Return the [X, Y] coordinate for the center point of the cell that contains the specified text.  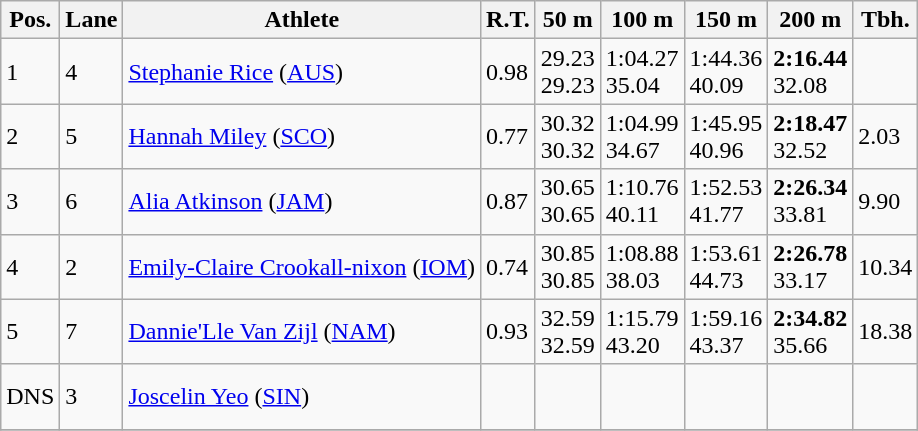
1:53.6144.73 [726, 266]
1:04.2735.04 [642, 72]
1:04.9934.67 [642, 136]
1:59.1643.37 [726, 332]
30.6530.65 [568, 202]
1:44.3640.09 [726, 72]
100 m [642, 20]
Lane [92, 20]
1:52.5341.77 [726, 202]
2:26.7833.17 [810, 266]
Pos. [30, 20]
30.3230.32 [568, 136]
0.77 [508, 136]
1:10.7640.11 [642, 202]
Athlete [302, 20]
2:26.3433.81 [810, 202]
Emily-Claire Crookall-nixon (IOM) [302, 266]
6 [92, 202]
200 m [810, 20]
0.74 [508, 266]
Dannie'Lle Van Zijl (NAM) [302, 332]
0.98 [508, 72]
30.8530.85 [568, 266]
Alia Atkinson (JAM) [302, 202]
1:45.9540.96 [726, 136]
1:15.7943.20 [642, 332]
0.87 [508, 202]
2:34.8235.66 [810, 332]
150 m [726, 20]
10.34 [886, 266]
R.T. [508, 20]
29.2329.23 [568, 72]
1:08.8838.03 [642, 266]
2:16.4432.08 [810, 72]
2.03 [886, 136]
2:18.4732.52 [810, 136]
7 [92, 332]
Tbh. [886, 20]
DNS [30, 396]
50 m [568, 20]
Hannah Miley (SCO) [302, 136]
Stephanie Rice (AUS) [302, 72]
Joscelin Yeo (SIN) [302, 396]
0.93 [508, 332]
18.38 [886, 332]
9.90 [886, 202]
32.5932.59 [568, 332]
1 [30, 72]
